Search for the cell housing the specified text and yield its (X, Y) center coordinate. 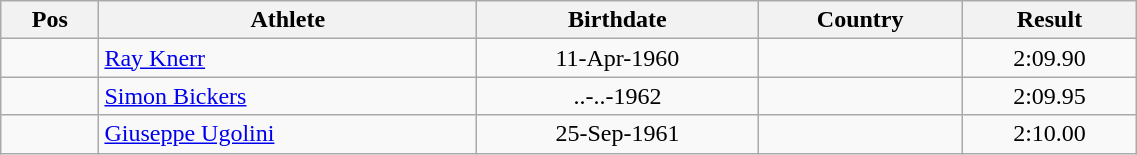
Simon Bickers (288, 96)
Pos (50, 20)
Giuseppe Ugolini (288, 134)
2:09.95 (1050, 96)
Ray Knerr (288, 58)
2:10.00 (1050, 134)
Result (1050, 20)
Country (860, 20)
25-Sep-1961 (618, 134)
2:09.90 (1050, 58)
Birthdate (618, 20)
11-Apr-1960 (618, 58)
..-..-1962 (618, 96)
Athlete (288, 20)
